Extract the [x, y] coordinate from the center of the cell holding the provided text.  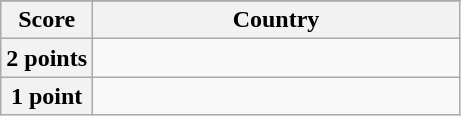
2 points [47, 58]
Country [276, 20]
Score [47, 20]
1 point [47, 96]
